Extract the [x, y] coordinate from the center of the cell holding the provided text.  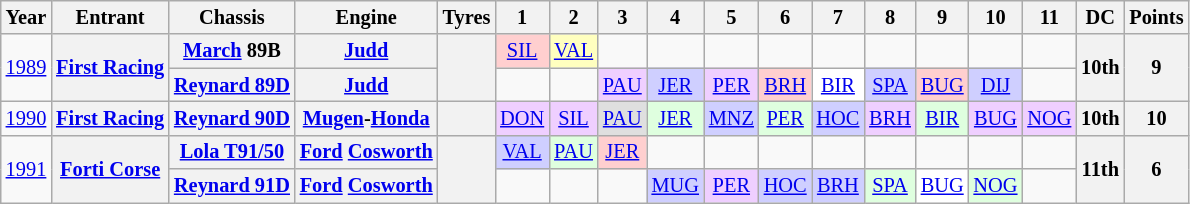
DC [1100, 17]
Year [26, 17]
Forti Corse [110, 168]
11th [1100, 168]
Mugen-Honda [366, 118]
Engine [366, 17]
MNZ [732, 118]
Entrant [110, 17]
8 [890, 17]
1991 [26, 168]
11 [1049, 17]
5 [732, 17]
Reynard 90D [232, 118]
Tyres [467, 17]
Reynard 91D [232, 186]
1989 [26, 68]
3 [622, 17]
Chassis [232, 17]
2 [574, 17]
1 [522, 17]
March 89B [232, 51]
DIJ [996, 85]
Reynard 89D [232, 85]
4 [676, 17]
DON [522, 118]
Points [1156, 17]
MUG [676, 186]
Lola T91/50 [232, 152]
7 [838, 17]
1990 [26, 118]
